Search for the cell housing the specified text and yield its (X, Y) center coordinate. 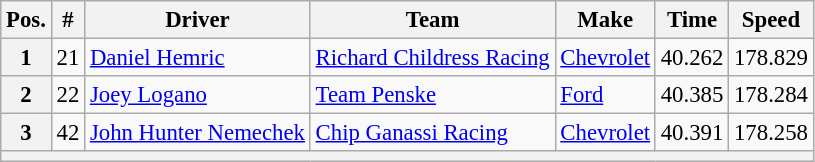
42 (68, 133)
Pos. (26, 20)
Joey Logano (198, 95)
John Hunter Nemechek (198, 133)
3 (26, 133)
40.391 (692, 133)
# (68, 20)
40.262 (692, 58)
22 (68, 95)
21 (68, 58)
Richard Childress Racing (432, 58)
40.385 (692, 95)
178.258 (772, 133)
Team (432, 20)
Chip Ganassi Racing (432, 133)
Team Penske (432, 95)
178.829 (772, 58)
Ford (605, 95)
178.284 (772, 95)
Driver (198, 20)
Daniel Hemric (198, 58)
Speed (772, 20)
Make (605, 20)
1 (26, 58)
2 (26, 95)
Time (692, 20)
